Scan for the cell matching the given text and deliver its (x, y) coordinate at center. 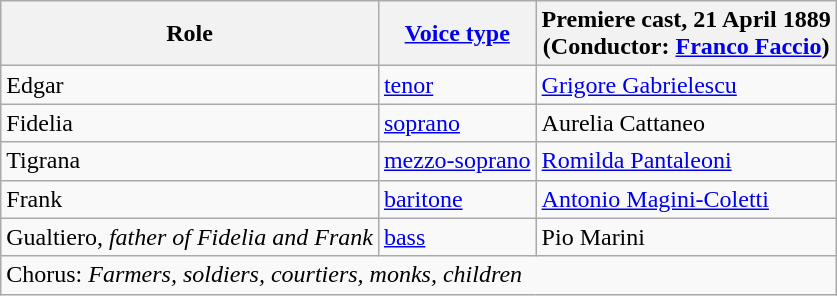
Pio Marini (686, 237)
Role (190, 34)
Fidelia (190, 123)
Premiere cast, 21 April 1889(Conductor: Franco Faccio) (686, 34)
baritone (457, 199)
Frank (190, 199)
Aurelia Cattaneo (686, 123)
Romilda Pantaleoni (686, 161)
Voice type (457, 34)
soprano (457, 123)
Grigore Gabrielescu (686, 85)
Chorus: Farmers, soldiers, courtiers, monks, children (418, 275)
Tigrana (190, 161)
Antonio Magini-Coletti (686, 199)
bass (457, 237)
Edgar (190, 85)
mezzo-soprano (457, 161)
Gualtiero, father of Fidelia and Frank (190, 237)
tenor (457, 85)
